Detect which cell encompasses the target text, then output its [x, y] center coordinate. 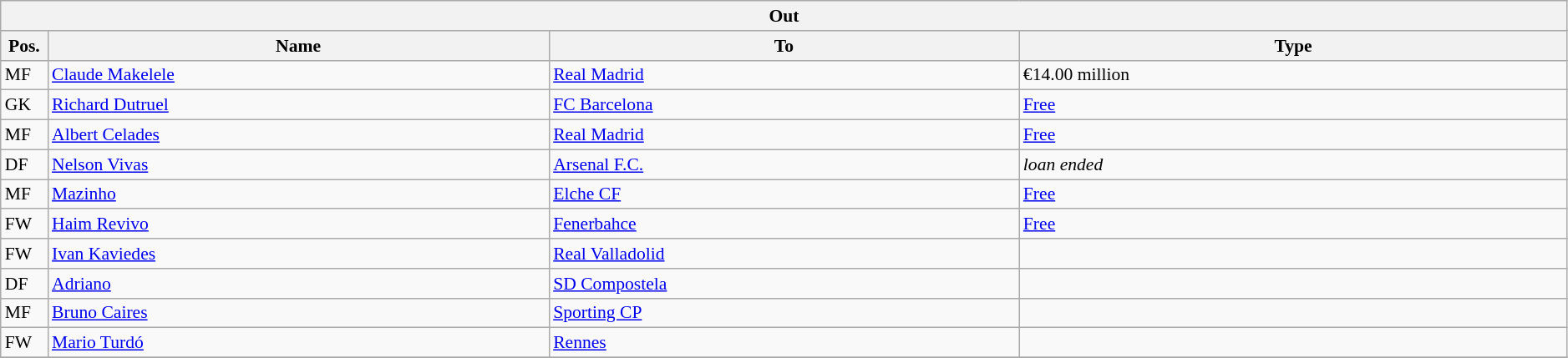
Fenerbahce [784, 224]
Claude Makelele [298, 75]
€14.00 million [1293, 75]
To [784, 46]
Mazinho [298, 194]
Out [784, 16]
Haim Revivo [298, 224]
SD Compostela [784, 284]
Ivan Kaviedes [298, 254]
Name [298, 46]
Sporting CP [784, 313]
Nelson Vivas [298, 164]
Pos. [24, 46]
Albert Celades [298, 135]
Richard Dutruel [298, 105]
Rennes [784, 343]
Real Valladolid [784, 254]
Mario Turdó [298, 343]
Bruno Caires [298, 313]
Arsenal F.C. [784, 164]
Elche CF [784, 194]
Adriano [298, 284]
GK [24, 105]
Type [1293, 46]
loan ended [1293, 164]
FC Barcelona [784, 105]
